Return [x, y] of the center of cell containing provided text 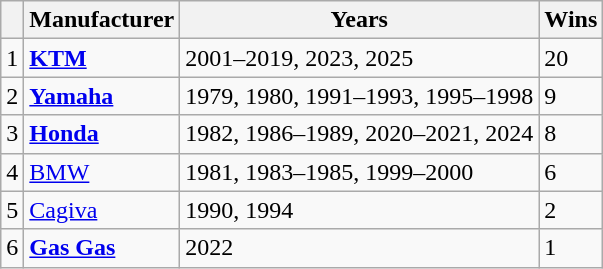
Yamaha [102, 96]
5 [12, 210]
8 [571, 134]
Years [360, 20]
1990, 1994 [360, 210]
3 [12, 134]
2022 [360, 248]
1979, 1980, 1991–1993, 1995–1998 [360, 96]
BMW [102, 172]
4 [12, 172]
20 [571, 58]
Wins [571, 20]
Cagiva [102, 210]
1982, 1986–1989, 2020–2021, 2024 [360, 134]
KTM [102, 58]
2001–2019, 2023, 2025 [360, 58]
9 [571, 96]
Honda [102, 134]
Manufacturer [102, 20]
Gas Gas [102, 248]
1981, 1983–1985, 1999–2000 [360, 172]
